Extract the [X, Y] coordinate from the center of the cell holding the provided text.  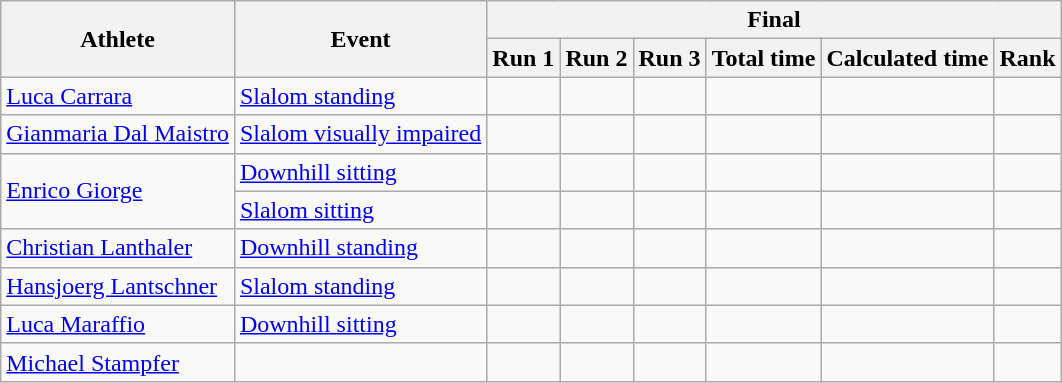
Slalom visually impaired [360, 134]
Final [774, 20]
Downhill standing [360, 248]
Luca Carrara [118, 96]
Enrico Giorge [118, 191]
Gianmaria Dal Maistro [118, 134]
Total time [764, 58]
Christian Lanthaler [118, 248]
Event [360, 39]
Rank [1028, 58]
Run 1 [524, 58]
Run 3 [670, 58]
Luca Maraffio [118, 324]
Hansjoerg Lantschner [118, 286]
Calculated time [908, 58]
Athlete [118, 39]
Slalom sitting [360, 210]
Run 2 [596, 58]
Michael Stampfer [118, 362]
